From the cell containing the given text, extract its center point as (X, Y) coordinate. 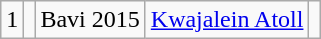
1 (12, 20)
Kwajalein Atoll (227, 20)
Bavi 2015 (90, 20)
